Search for the cell housing the specified text and yield its [x, y] center coordinate. 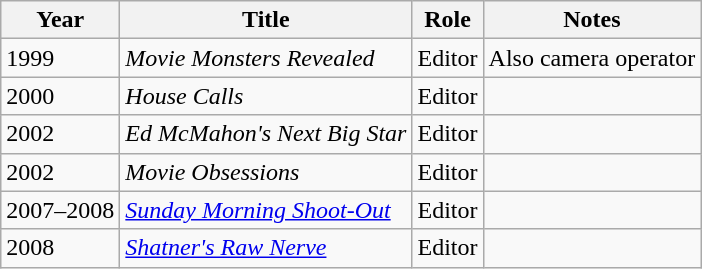
Ed McMahon's Next Big Star [266, 134]
2007–2008 [60, 210]
Shatner's Raw Nerve [266, 248]
Sunday Morning Shoot-Out [266, 210]
Year [60, 20]
2000 [60, 96]
Movie Monsters Revealed [266, 58]
Title [266, 20]
Also camera operator [592, 58]
Movie Obsessions [266, 172]
2008 [60, 248]
Notes [592, 20]
Role [448, 20]
1999 [60, 58]
House Calls [266, 96]
